Return (x, y) of the center of cell containing provided text 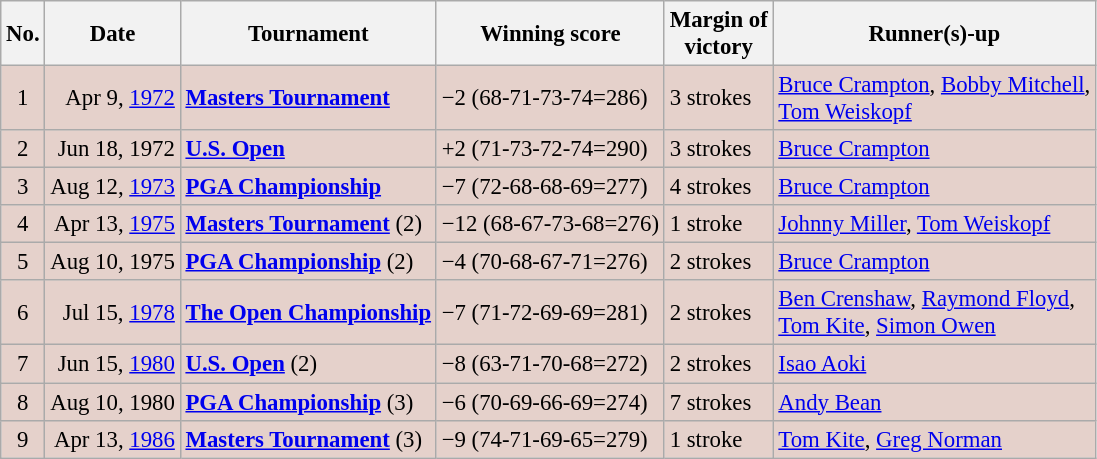
−2 (68-71-73-74=286) (550, 98)
7 (23, 364)
The Open Championship (308, 312)
PGA Championship (2) (308, 262)
Aug 12, 1973 (112, 187)
Jul 15, 1978 (112, 312)
−7 (71-72-69-69=281) (550, 312)
2 (23, 149)
Isao Aoki (934, 364)
6 (23, 312)
4 strokes (718, 187)
PGA Championship (308, 187)
Masters Tournament (2) (308, 224)
No. (23, 34)
Johnny Miller, Tom Weiskopf (934, 224)
9 (23, 439)
U.S. Open (308, 149)
Ben Crenshaw, Raymond Floyd, Tom Kite, Simon Owen (934, 312)
−6 (70-69-66-69=274) (550, 402)
Masters Tournament (308, 98)
Jun 18, 1972 (112, 149)
5 (23, 262)
1 (23, 98)
Masters Tournament (3) (308, 439)
Tournament (308, 34)
−8 (63-71-70-68=272) (550, 364)
8 (23, 402)
Date (112, 34)
PGA Championship (3) (308, 402)
3 (23, 187)
Aug 10, 1980 (112, 402)
−12 (68-67-73-68=276) (550, 224)
Runner(s)-up (934, 34)
Apr 13, 1986 (112, 439)
+2 (71-73-72-74=290) (550, 149)
Apr 13, 1975 (112, 224)
Aug 10, 1975 (112, 262)
Winning score (550, 34)
U.S. Open (2) (308, 364)
Tom Kite, Greg Norman (934, 439)
Andy Bean (934, 402)
−4 (70-68-67-71=276) (550, 262)
Bruce Crampton, Bobby Mitchell, Tom Weiskopf (934, 98)
Apr 9, 1972 (112, 98)
Margin ofvictory (718, 34)
−9 (74-71-69-65=279) (550, 439)
7 strokes (718, 402)
−7 (72-68-68-69=277) (550, 187)
Jun 15, 1980 (112, 364)
4 (23, 224)
